Scan for the cell matching the given text and deliver its (X, Y) coordinate at center. 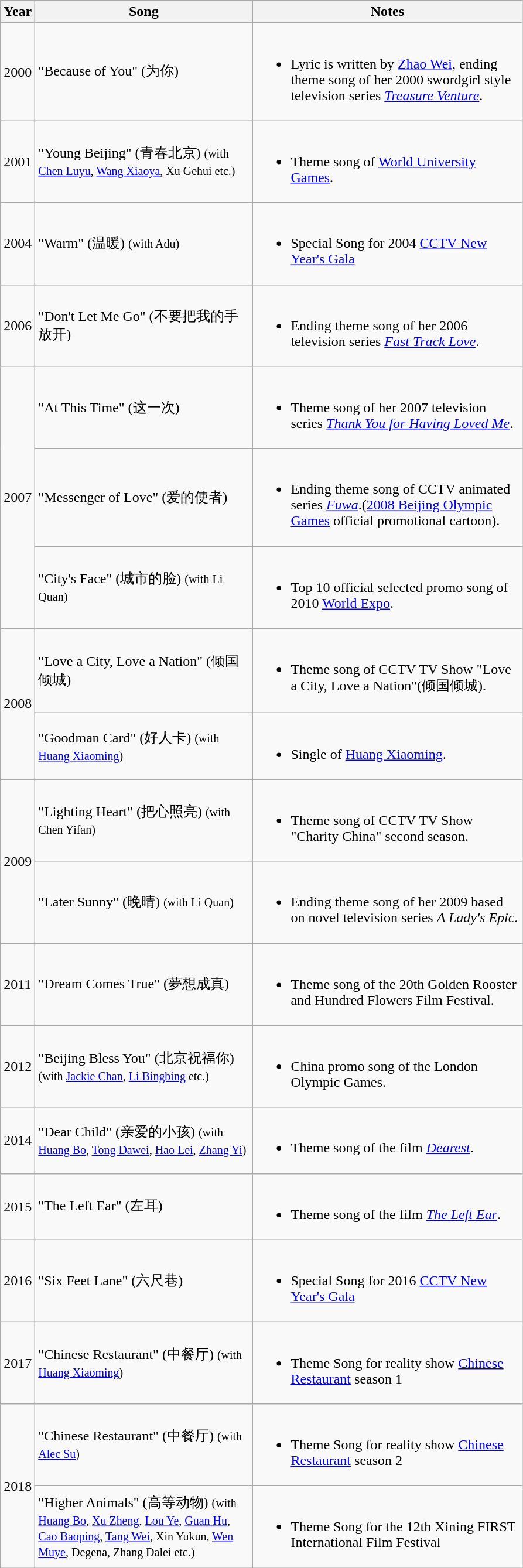
2014 (18, 1141)
2012 (18, 1066)
"Young Beijing" (青春北京) (with Chen Luyu, Wang Xiaoya, Xu Gehui etc.) (144, 162)
"Love a City, Love a Nation" (倾国倾城) (144, 671)
Theme song of the film Dearest. (388, 1141)
Special Song for 2004 CCTV New Year's Gala (388, 244)
Ending theme song of her 2006 television series Fast Track Love. (388, 326)
Ending theme song of CCTV animated series Fuwa.(2008 Beijing Olympic Games official promotional cartoon). (388, 498)
"Because of You" (为你) (144, 71)
Theme song of her 2007 television series Thank You for Having Loved Me. (388, 408)
"Dream Comes True" (夢想成真) (144, 984)
Notes (388, 12)
2008 (18, 704)
"Warm" (温暖) (with Adu) (144, 244)
2017 (18, 1362)
"Dear Child" (亲爱的小孩) (with Huang Bo, Tong Dawei, Hao Lei, Zhang Yi) (144, 1141)
"The Left Ear" (左耳) (144, 1206)
"Chinese Restaurant" (中餐厅) (with Alec Su) (144, 1444)
Special Song for 2016 CCTV New Year's Gala (388, 1281)
"Six Feet Lane" (六尺巷) (144, 1281)
"At This Time" (这一次) (144, 408)
Song (144, 12)
Theme song of the film The Left Ear. (388, 1206)
Ending theme song of her 2009 based on novel television series A Lady's Epic. (388, 902)
"Don't Let Me Go" (不要把我的手放开) (144, 326)
2000 (18, 71)
2007 (18, 498)
Top 10 official selected promo song of 2010 World Expo. (388, 587)
Theme Song for reality show Chinese Restaurant season 1 (388, 1362)
China promo song of the London Olympic Games. (388, 1066)
"Higher Animals" (高等动物) (with Huang Bo, Xu Zheng, Lou Ye, Guan Hu, Cao Baoping, Tang Wei, Xin Yukun, Wen Muye, Degena, Zhang Dalei etc.) (144, 1526)
2018 (18, 1485)
"Messenger of Love" (爱的使者) (144, 498)
"Lighting Heart" (把心照亮) (with Chen Yifan) (144, 820)
Theme Song for reality show Chinese Restaurant season 2 (388, 1444)
"Later Sunny" (晚晴) (with Li Quan) (144, 902)
Theme song of CCTV TV Show "Love a City, Love a Nation"(倾国倾城). (388, 671)
"Goodman Card" (好人卡) (with Huang Xiaoming) (144, 746)
"Beijing Bless You" (北京祝福你) (with Jackie Chan, Li Bingbing etc.) (144, 1066)
2001 (18, 162)
Theme song of the 20th Golden Rooster and Hundred Flowers Film Festival. (388, 984)
2009 (18, 861)
2004 (18, 244)
Theme song of World University Games. (388, 162)
2015 (18, 1206)
Theme Song for the 12th Xining FIRST International Film Festival (388, 1526)
2016 (18, 1281)
Single of Huang Xiaoming. (388, 746)
Lyric is written by Zhao Wei, ending theme song of her 2000 swordgirl style television series Treasure Venture. (388, 71)
"Chinese Restaurant" (中餐厅) (with Huang Xiaoming) (144, 1362)
Theme song of CCTV TV Show "Charity China" second season. (388, 820)
2011 (18, 984)
"City's Face" (城市的脸) (with Li Quan) (144, 587)
2006 (18, 326)
Year (18, 12)
